Find where the given text appears and provide that cell's center as [X, Y] coordinate. 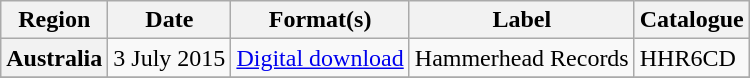
HHR6CD [692, 58]
Catalogue [692, 20]
Digital download [320, 58]
Australia [54, 58]
Label [522, 20]
Region [54, 20]
3 July 2015 [170, 58]
Date [170, 20]
Hammerhead Records [522, 58]
Format(s) [320, 20]
